Provide the [X, Y] coordinate of the cell's center where the given text is located.  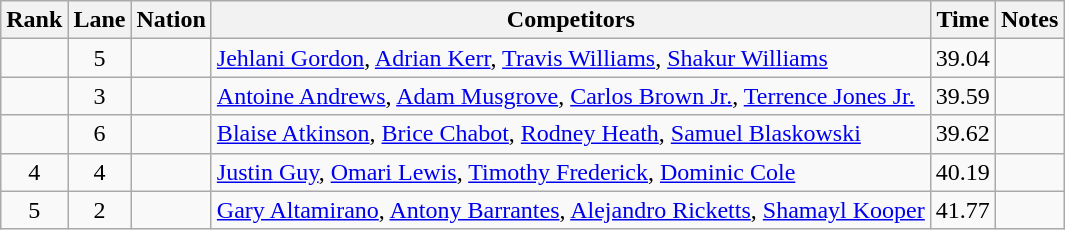
Justin Guy, Omari Lewis, Timothy Frederick, Dominic Cole [570, 172]
6 [100, 134]
40.19 [962, 172]
39.59 [962, 96]
39.62 [962, 134]
Blaise Atkinson, Brice Chabot, Rodney Heath, Samuel Blaskowski [570, 134]
Antoine Andrews, Adam Musgrove, Carlos Brown Jr., Terrence Jones Jr. [570, 96]
Notes [1029, 20]
39.04 [962, 58]
Time [962, 20]
Competitors [570, 20]
41.77 [962, 210]
Gary Altamirano, Antony Barrantes, Alejandro Ricketts, Shamayl Kooper [570, 210]
2 [100, 210]
Lane [100, 20]
Jehlani Gordon, Adrian Kerr, Travis Williams, Shakur Williams [570, 58]
Nation [171, 20]
Rank [34, 20]
3 [100, 96]
